Search for the cell housing the specified text and yield its (x, y) center coordinate. 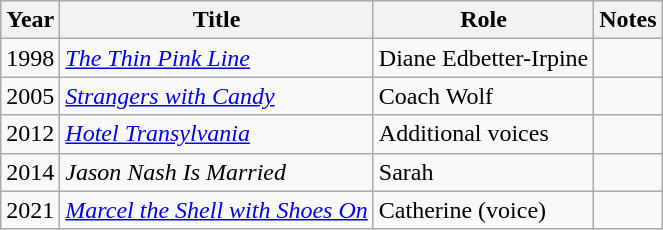
1998 (30, 58)
Additional voices (483, 134)
The Thin Pink Line (216, 58)
Catherine (voice) (483, 210)
2014 (30, 172)
Marcel the Shell with Shoes On (216, 210)
2021 (30, 210)
Year (30, 20)
Diane Edbetter-Irpine (483, 58)
2012 (30, 134)
Role (483, 20)
Jason Nash Is Married (216, 172)
Strangers with Candy (216, 96)
Coach Wolf (483, 96)
Hotel Transylvania (216, 134)
Title (216, 20)
Sarah (483, 172)
2005 (30, 96)
Notes (628, 20)
